Extract the [X, Y] coordinate from the center of the cell holding the provided text.  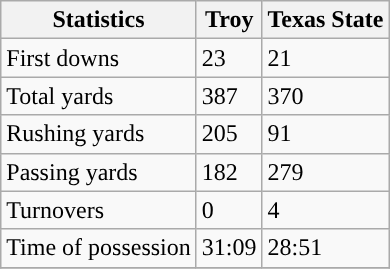
279 [326, 172]
First downs [99, 58]
4 [326, 210]
Statistics [99, 20]
370 [326, 96]
205 [229, 134]
Turnovers [99, 210]
Passing yards [99, 172]
Time of possession [99, 248]
91 [326, 134]
31:09 [229, 248]
Troy [229, 20]
21 [326, 58]
Texas State [326, 20]
Total yards [99, 96]
23 [229, 58]
182 [229, 172]
387 [229, 96]
28:51 [326, 248]
Rushing yards [99, 134]
0 [229, 210]
